Extract the (x, y) coordinate from the center of the cell holding the provided text.  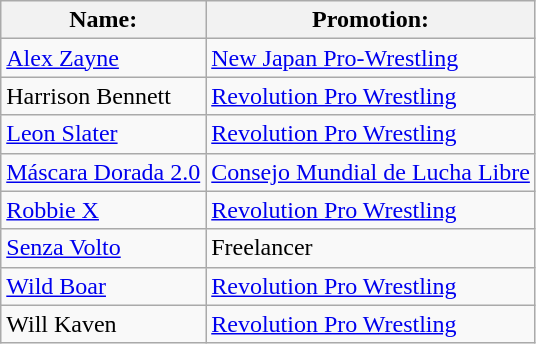
Freelancer (371, 248)
Máscara Dorada 2.0 (104, 172)
Name: (104, 20)
Harrison Bennett (104, 96)
Senza Volto (104, 248)
Promotion: (371, 20)
New Japan Pro-Wrestling (371, 58)
Will Kaven (104, 324)
Consejo Mundial de Lucha Libre (371, 172)
Leon Slater (104, 134)
Robbie X (104, 210)
Wild Boar (104, 286)
Alex Zayne (104, 58)
